From the cell containing the given text, extract its center point as [X, Y] coordinate. 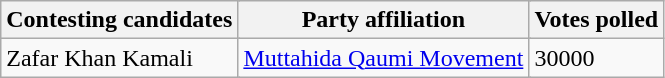
Party affiliation [384, 20]
Votes polled [596, 20]
Contesting candidates [120, 20]
30000 [596, 58]
Muttahida Qaumi Movement [384, 58]
Zafar Khan Kamali [120, 58]
